Detect which cell encompasses the target text, then output its [X, Y] center coordinate. 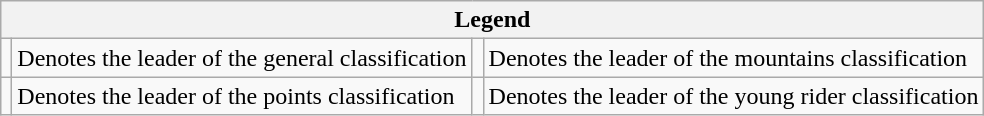
Denotes the leader of the points classification [242, 96]
Denotes the leader of the general classification [242, 58]
Legend [492, 20]
Denotes the leader of the mountains classification [734, 58]
Denotes the leader of the young rider classification [734, 96]
